Provide the [x, y] coordinate of the cell's center where the given text is located.  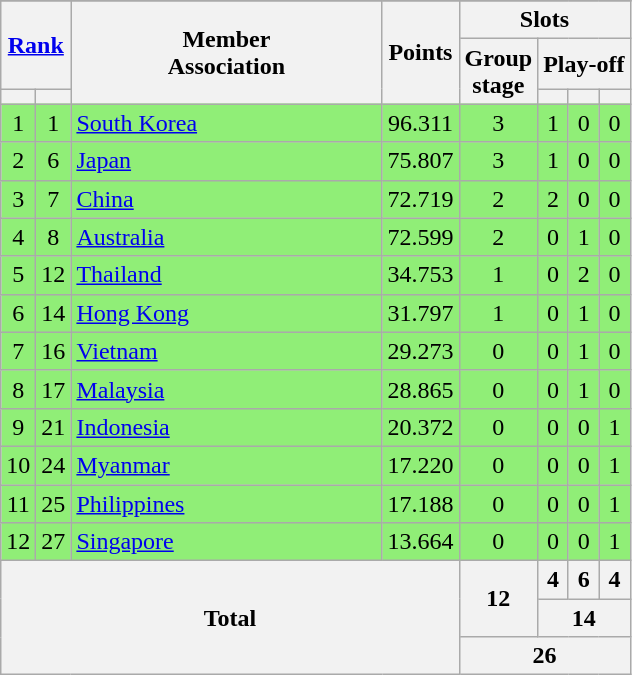
China [226, 199]
16 [54, 351]
13.664 [420, 542]
20.372 [420, 427]
28.865 [420, 389]
29.273 [420, 351]
11 [18, 503]
Groupstage [498, 72]
Vietnam [226, 351]
Slots [544, 20]
Malaysia [226, 389]
96.311 [420, 123]
17.188 [420, 503]
Philippines [226, 503]
9 [18, 427]
10 [18, 465]
27 [54, 542]
72.599 [420, 237]
Total [230, 618]
17 [54, 389]
24 [54, 465]
75.807 [420, 161]
Japan [226, 161]
Points [420, 52]
MemberAssociation [226, 52]
17.220 [420, 465]
Thailand [226, 275]
Play-off [584, 64]
Indonesia [226, 427]
Singapore [226, 542]
21 [54, 427]
72.719 [420, 199]
5 [18, 275]
Australia [226, 237]
South Korea [226, 123]
Rank [36, 45]
Myanmar [226, 465]
26 [544, 656]
Hong Kong [226, 313]
25 [54, 503]
31.797 [420, 313]
34.753 [420, 275]
